Locate the cell with the specified text and output its (x, y) center coordinate. 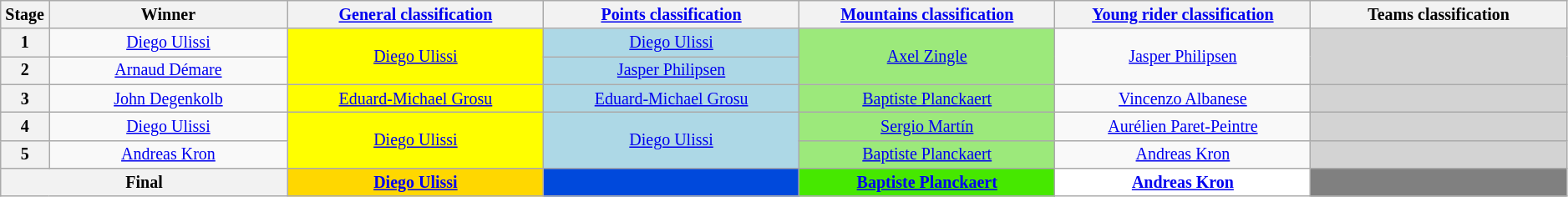
4 (25, 127)
Mountains classification (927, 15)
General classification (415, 15)
Axel Zingle (927, 57)
Vincenzo Albanese (1183, 98)
Final (145, 182)
Young rider classification (1183, 15)
Sergio Martín (927, 127)
John Degenkolb (169, 98)
Aurélien Paret-Peintre (1183, 127)
Stage (25, 15)
1 (25, 43)
3 (25, 98)
2 (25, 70)
Arnaud Démare (169, 70)
Points classification (671, 15)
5 (25, 154)
Winner (169, 15)
Teams classification (1439, 15)
